Pinpoint the cell where the given text exists, returning its (x, y) midpoint coordinate. 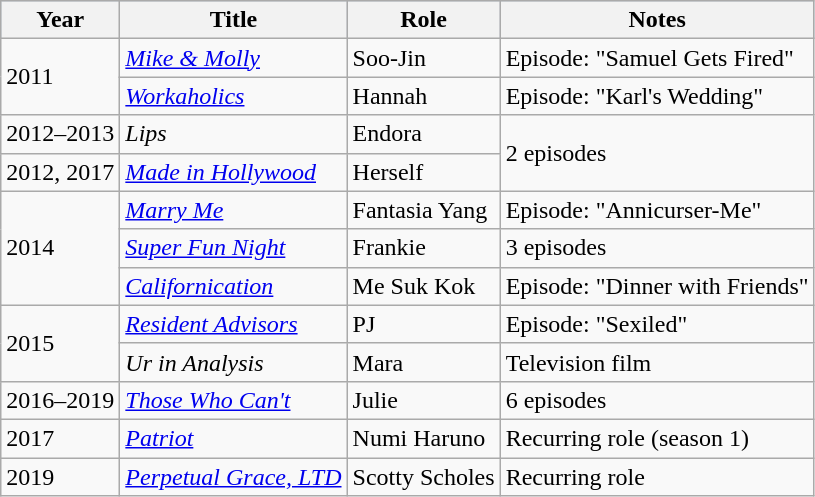
Lips (234, 134)
Mike & Molly (234, 58)
Hannah (424, 96)
Role (424, 20)
Californication (234, 286)
Episode: "Karl's Wedding" (657, 96)
Episode: "Dinner with Friends" (657, 286)
Ur in Analysis (234, 362)
2012–2013 (60, 134)
Year (60, 20)
Numi Haruno (424, 438)
2015 (60, 343)
Julie (424, 400)
2 episodes (657, 153)
Scotty Scholes (424, 477)
Patriot (234, 438)
Recurring role (season 1) (657, 438)
Resident Advisors (234, 324)
Episode: "Samuel Gets Fired" (657, 58)
2012, 2017 (60, 172)
Mara (424, 362)
Perpetual Grace, LTD (234, 477)
Herself (424, 172)
2011 (60, 77)
Recurring role (657, 477)
Television film (657, 362)
Title (234, 20)
Made in Hollywood (234, 172)
Those Who Can't (234, 400)
2016–2019 (60, 400)
2017 (60, 438)
PJ (424, 324)
Endora (424, 134)
3 episodes (657, 248)
Soo-Jin (424, 58)
Frankie (424, 248)
6 episodes (657, 400)
Marry Me (234, 210)
Fantasia Yang (424, 210)
2019 (60, 477)
Me Suk Kok (424, 286)
Super Fun Night (234, 248)
Workaholics (234, 96)
2014 (60, 248)
Episode: "Annicurser-Me" (657, 210)
Notes (657, 20)
Episode: "Sexiled" (657, 324)
